Determine the (x, y) coordinate at the center of the cell enclosing the given text.  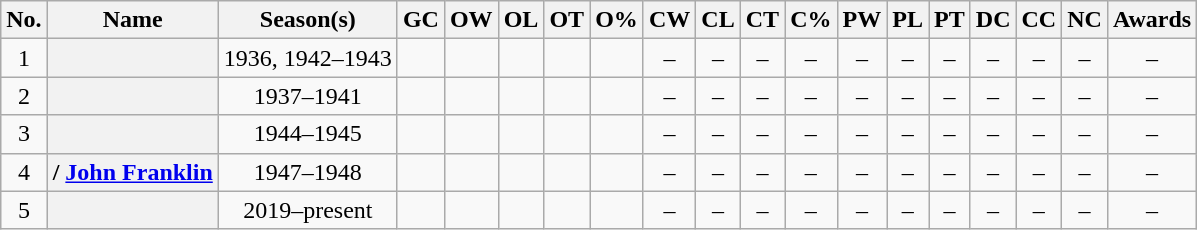
DC (993, 20)
CT (762, 20)
OW (471, 20)
1947–1948 (308, 172)
OL (521, 20)
4 (24, 172)
CW (669, 20)
1944–1945 (308, 134)
CL (718, 20)
CC (1039, 20)
C% (811, 20)
1 (24, 58)
Awards (1152, 20)
NC (1085, 20)
PT (950, 20)
1936, 1942–1943 (308, 58)
Name (132, 20)
OT (567, 20)
1937–1941 (308, 96)
Season(s) (308, 20)
2 (24, 96)
O% (617, 20)
No. (24, 20)
PW (862, 20)
5 (24, 210)
PL (908, 20)
/ John Franklin (132, 172)
2019–present (308, 210)
3 (24, 134)
GC (420, 20)
